Identify which cell holds the provided text, then report its (x, y) central coordinate. 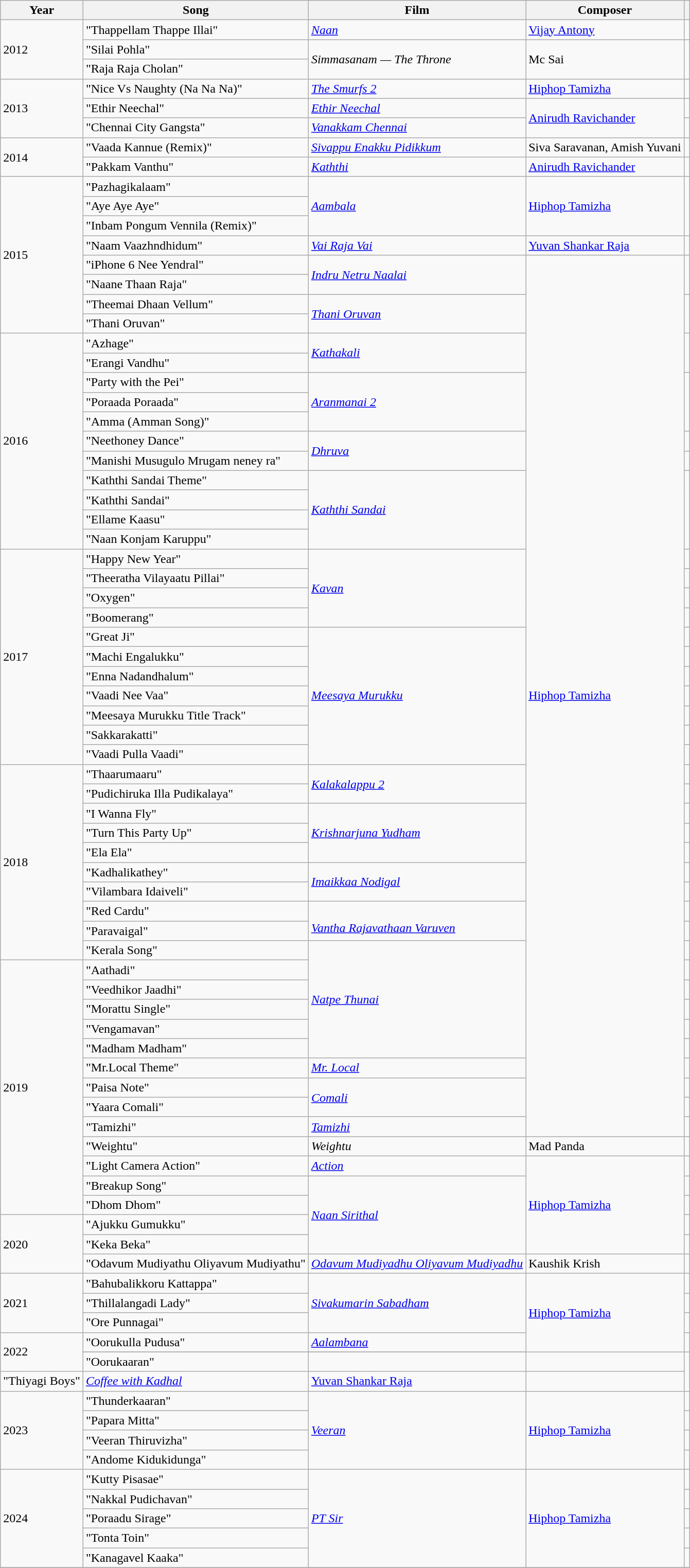
"Red Cardu" (196, 911)
"Chennai City Gangsta" (196, 128)
Naan (417, 30)
"Oorukulla Pudusa" (196, 1342)
Siva Saravanan, Amish Yuvani (605, 147)
"Enna Nadandhalum" (196, 676)
"Erangi Vandhu" (196, 363)
Kaththi (417, 167)
"Boomerang" (196, 618)
Vantha Rajavathaan Varuven (417, 921)
"Madham Madham" (196, 1048)
Kalakalappu 2 (417, 784)
"Andome Kidukidunga" (196, 1459)
"iPhone 6 Nee Yendral" (196, 265)
"Azhage" (196, 343)
Kavan (417, 588)
Vijay Antony (605, 30)
"Vengamavan" (196, 1029)
"Keka Beka" (196, 1244)
"Veedhikor Jaadhi" (196, 990)
Film (417, 10)
"Odavum Mudiyathu Oliyavum Mudiyathu" (196, 1264)
"Happy New Year" (196, 558)
"Thani Oruvan" (196, 324)
"Sakkarakatti" (196, 735)
Vanakkam Chennai (417, 128)
2020 (42, 1244)
"I Wanna Fly" (196, 813)
"Thunderkaaran" (196, 1401)
"Poraadu Sirage" (196, 1519)
Sivappu Enakku Pidikkum (417, 147)
Aalambana (417, 1342)
2024 (42, 1518)
"Aathadi" (196, 970)
"Meesaya Murukku Title Track" (196, 715)
2021 (42, 1303)
"Thappellam Thappe Illai" (196, 30)
"Vaadi Pulla Vaadi" (196, 754)
Ethir Neechal (417, 108)
Aambala (417, 206)
Weightu (417, 1146)
"Tonta Toin" (196, 1538)
Meesaya Murukku (417, 696)
"Neethoney Dance" (196, 441)
Kaushik Krish (605, 1264)
Aranmanai 2 (417, 402)
"Naane Thaan Raja" (196, 285)
"Pakkam Vanthu" (196, 167)
"Naam Vaazhndhidum" (196, 245)
"Ore Punnagai" (196, 1323)
2014 (42, 157)
"Dhom Dhom" (196, 1205)
PT Sir (417, 1518)
"Vaada Kannue (Remix)" (196, 147)
"Thiyagi Boys" (42, 1381)
Thani Oruvan (417, 314)
"Papara Mitta" (196, 1420)
"Light Camera Action" (196, 1166)
"Kutty Pisasae" (196, 1479)
"Naan Konjam Karuppu" (196, 539)
Veeran (417, 1430)
"Kerala Song" (196, 950)
Mc Sai (605, 59)
"Silai Pohla" (196, 49)
"Nakkal Pudichavan" (196, 1499)
"Pudichiruka Illa Pudikalaya" (196, 794)
"Weightu" (196, 1146)
"Party with the Pei" (196, 382)
2013 (42, 108)
Composer (605, 10)
"Amma (Amman Song)" (196, 421)
The Smurfs 2 (417, 89)
"Kadhalikathey" (196, 872)
2022 (42, 1352)
Imaikkaa Nodigal (417, 882)
Naan Sirithal (417, 1214)
2018 (42, 862)
Natpe Thunai (417, 999)
Kaththi Sandai (417, 509)
Krishnarjuna Yudham (417, 833)
Kathakali (417, 353)
"Ela Ela" (196, 852)
"Theemai Dhaan Vellum" (196, 304)
2016 (42, 442)
"Poraada Poraada" (196, 402)
2019 (42, 1088)
Action (417, 1166)
"Veeran Thiruvizha" (196, 1440)
Tamizhi (417, 1126)
Vai Raja Vai (417, 245)
"Raja Raja Cholan" (196, 69)
"Vaadi Nee Vaa" (196, 696)
"Machi Engalukku" (196, 657)
"Yaara Comali" (196, 1107)
"Pazhagikalaam" (196, 186)
"Oorukaaran" (196, 1362)
Coffee with Kadhal (196, 1381)
Simmasanam — The Throne (417, 59)
Song (196, 10)
"Kaththi Sandai Theme" (196, 480)
2023 (42, 1430)
Odavum Mudiyadhu Oliyavum Mudiyadhu (417, 1264)
Mr. Local (417, 1068)
"Great Ji" (196, 637)
"Manishi Musugulo Mrugam neney ra" (196, 461)
2012 (42, 49)
"Ellame Kaasu" (196, 519)
"Breakup Song" (196, 1185)
Year (42, 10)
Indru Netru Naalai (417, 275)
"Kaththi Sandai" (196, 500)
"Paravaigal" (196, 931)
"Aye Aye Aye" (196, 206)
Sivakumarin Sabadham (417, 1303)
"Ethir Neechal" (196, 108)
"Bahubalikkoru Kattappa" (196, 1283)
"Oxygen" (196, 598)
Mad Panda (605, 1146)
"Inbam Pongum Vennila (Remix)" (196, 225)
"Theeratha Vilayaatu Pillai" (196, 578)
"Turn This Party Up" (196, 833)
"Ajukku Gumukku" (196, 1225)
"Thaarumaaru" (196, 774)
"Mr.Local Theme" (196, 1068)
"Kanagavel Kaaka" (196, 1558)
2017 (42, 657)
Dhruva (417, 451)
"Thillalangadi Lady" (196, 1303)
"Nice Vs Naughty (Na Na Na)" (196, 89)
"Vilambara Idaiveli" (196, 892)
"Paisa Note" (196, 1087)
"Tamizhi" (196, 1126)
"Morattu Single" (196, 1009)
Comali (417, 1097)
2015 (42, 255)
